Return the [X, Y] coordinate for the center point of the cell that contains the specified text.  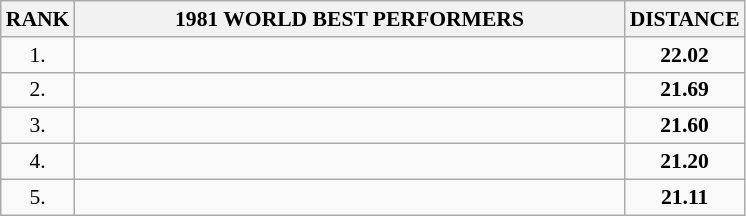
5. [38, 197]
1. [38, 55]
2. [38, 90]
1981 WORLD BEST PERFORMERS [349, 19]
21.11 [685, 197]
4. [38, 162]
DISTANCE [685, 19]
21.69 [685, 90]
22.02 [685, 55]
21.20 [685, 162]
RANK [38, 19]
3. [38, 126]
21.60 [685, 126]
